For the text-containing cell, return its midpoint in [X, Y] coordinate format. 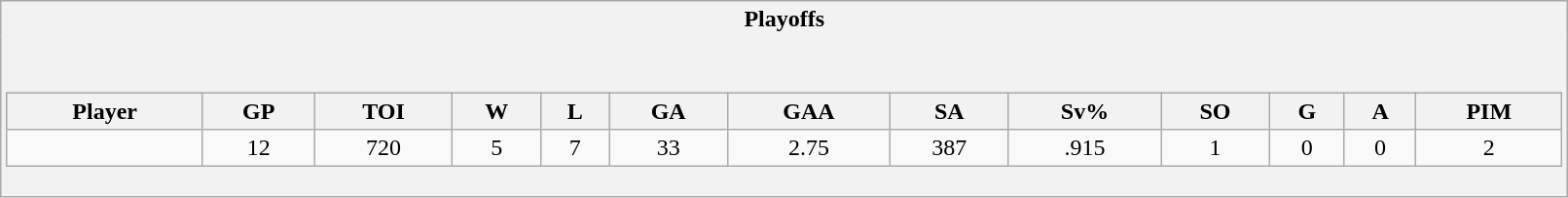
5 [496, 148]
SA [949, 111]
Sv% [1084, 111]
2.75 [810, 148]
.915 [1084, 148]
GAA [810, 111]
720 [383, 148]
PIM [1489, 111]
GA [669, 111]
TOI [383, 111]
L [575, 111]
Player [105, 111]
2 [1489, 148]
W [496, 111]
A [1380, 111]
12 [259, 148]
1 [1216, 148]
SO [1216, 111]
Playoffs [784, 20]
G [1306, 111]
7 [575, 148]
Player GP TOI W L GA GAA SA Sv% SO G A PIM 12 720 5 7 33 2.75 387 .915 1 0 0 2 [784, 117]
33 [669, 148]
387 [949, 148]
GP [259, 111]
